Provide the (x, y) coordinate of the cell's center where the given text is located.  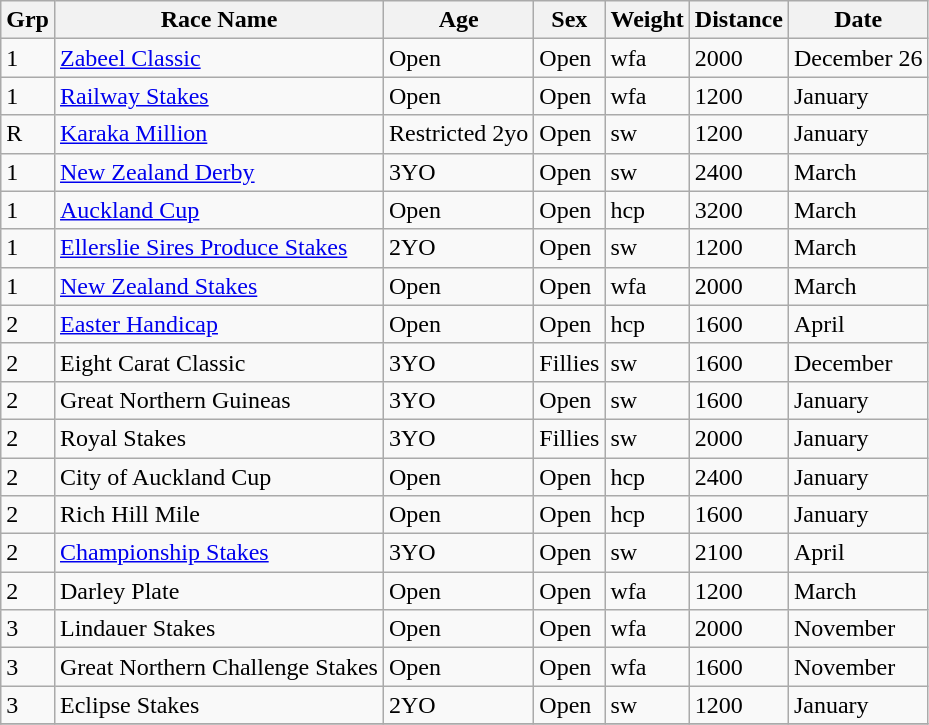
Championship Stakes (218, 553)
New Zealand Stakes (218, 286)
Easter Handicap (218, 324)
December 26 (858, 58)
Eclipse Stakes (218, 705)
Date (858, 20)
Royal Stakes (218, 438)
Weight (647, 20)
City of Auckland Cup (218, 477)
Restricted 2yo (458, 134)
December (858, 362)
Eight Carat Classic (218, 362)
Age (458, 20)
2100 (738, 553)
Great Northern Guineas (218, 400)
Lindauer Stakes (218, 629)
Great Northern Challenge Stakes (218, 667)
Darley Plate (218, 591)
New Zealand Derby (218, 172)
R (28, 134)
Race Name (218, 20)
Railway Stakes (218, 96)
Auckland Cup (218, 210)
Karaka Million (218, 134)
Sex (570, 20)
Distance (738, 20)
Ellerslie Sires Produce Stakes (218, 248)
Rich Hill Mile (218, 515)
3200 (738, 210)
Zabeel Classic (218, 58)
Grp (28, 20)
